Output the (X, Y) coordinate of the center of the cell containing the given text.  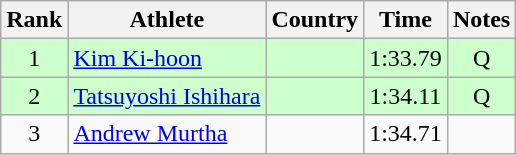
1:33.79 (406, 58)
Time (406, 20)
Tatsuyoshi Ishihara (167, 96)
Rank (34, 20)
Kim Ki-hoon (167, 58)
Notes (481, 20)
Country (315, 20)
3 (34, 134)
Athlete (167, 20)
1:34.11 (406, 96)
1:34.71 (406, 134)
1 (34, 58)
Andrew Murtha (167, 134)
2 (34, 96)
